Find where the given text appears and provide that cell's center as [x, y] coordinate. 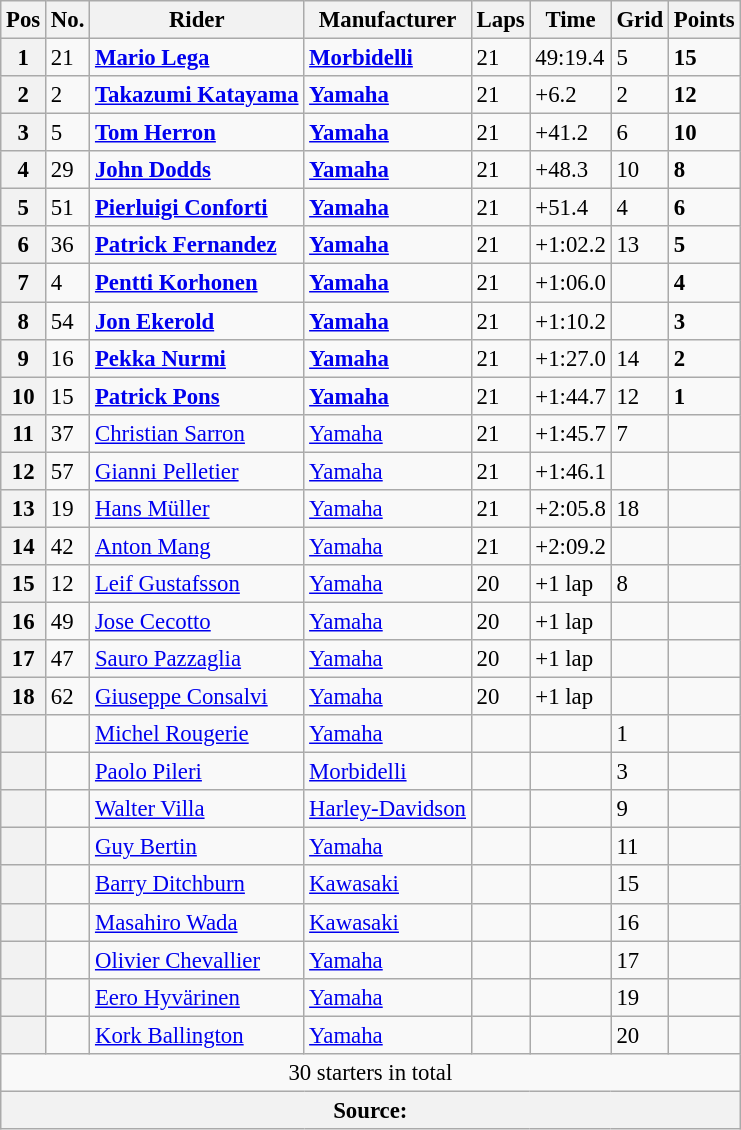
Manufacturer [388, 20]
+1:27.0 [570, 358]
+41.2 [570, 133]
Walter Villa [197, 809]
Pos [24, 20]
+48.3 [570, 170]
+1:06.0 [570, 283]
Anton Mang [197, 546]
Pierluigi Conforti [197, 208]
Mario Lega [197, 58]
57 [68, 471]
54 [68, 321]
47 [68, 659]
Patrick Pons [197, 396]
Leif Gustafsson [197, 584]
+1:44.7 [570, 396]
Gianni Pelletier [197, 471]
30 starters in total [370, 1073]
Patrick Fernandez [197, 245]
Grid [640, 20]
Harley-Davidson [388, 809]
+2:05.8 [570, 509]
42 [68, 546]
No. [68, 20]
Giuseppe Consalvi [197, 697]
Barry Ditchburn [197, 885]
+2:09.2 [570, 546]
Pekka Nurmi [197, 358]
Points [704, 20]
+1:46.1 [570, 471]
Rider [197, 20]
Olivier Chevallier [197, 960]
John Dodds [197, 170]
Laps [500, 20]
51 [68, 208]
Tom Herron [197, 133]
+51.4 [570, 208]
62 [68, 697]
Christian Sarron [197, 433]
Pentti Korhonen [197, 283]
Paolo Pileri [197, 772]
+1:45.7 [570, 433]
Sauro Pazzaglia [197, 659]
Guy Bertin [197, 847]
37 [68, 433]
Eero Hyvärinen [197, 997]
Masahiro Wada [197, 922]
+6.2 [570, 95]
Jose Cecotto [197, 621]
Source: [370, 1110]
Time [570, 20]
Kork Ballington [197, 1035]
+1:10.2 [570, 321]
Michel Rougerie [197, 734]
29 [68, 170]
49:19.4 [570, 58]
Takazumi Katayama [197, 95]
Jon Ekerold [197, 321]
+1:02.2 [570, 245]
Hans Müller [197, 509]
49 [68, 621]
36 [68, 245]
